Return [x, y] of the center of cell containing provided text 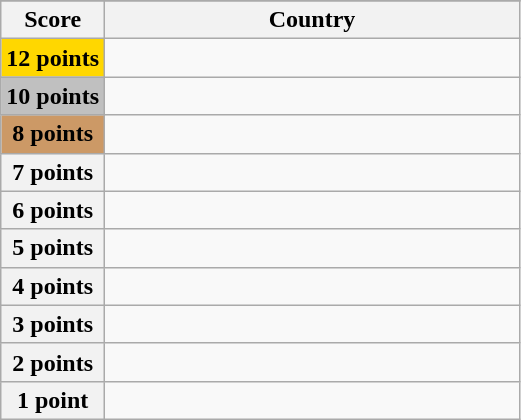
Country [312, 20]
5 points [53, 248]
4 points [53, 286]
3 points [53, 324]
2 points [53, 362]
10 points [53, 96]
7 points [53, 172]
6 points [53, 210]
Score [53, 20]
8 points [53, 134]
1 point [53, 400]
12 points [53, 58]
